Detect which cell encompasses the target text, then output its [X, Y] center coordinate. 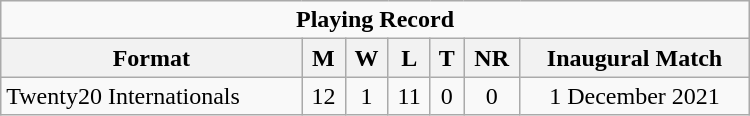
L [409, 58]
Format [152, 58]
M [324, 58]
Playing Record [375, 20]
T [446, 58]
1 [366, 96]
W [366, 58]
Inaugural Match [634, 58]
NR [492, 58]
Twenty20 Internationals [152, 96]
1 December 2021 [634, 96]
12 [324, 96]
11 [409, 96]
